From the cell containing the given text, extract its center point as [X, Y] coordinate. 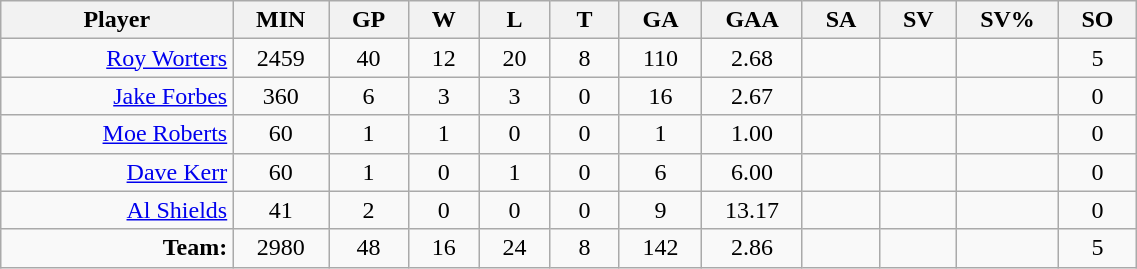
2980 [281, 248]
Team: [117, 248]
40 [369, 58]
Dave Kerr [117, 172]
110 [660, 58]
12 [444, 58]
360 [281, 96]
1.00 [752, 134]
20 [514, 58]
9 [660, 210]
Player [117, 20]
Moe Roberts [117, 134]
2.68 [752, 58]
2 [369, 210]
2.86 [752, 248]
GA [660, 20]
Al Shields [117, 210]
SO [1098, 20]
6.00 [752, 172]
SA [840, 20]
MIN [281, 20]
13.17 [752, 210]
SV% [1008, 20]
T [585, 20]
Jake Forbes [117, 96]
GAA [752, 20]
W [444, 20]
2.67 [752, 96]
41 [281, 210]
GP [369, 20]
SV [918, 20]
2459 [281, 58]
Roy Worters [117, 58]
L [514, 20]
24 [514, 248]
48 [369, 248]
142 [660, 248]
